From the cell containing the given text, extract its center point as (X, Y) coordinate. 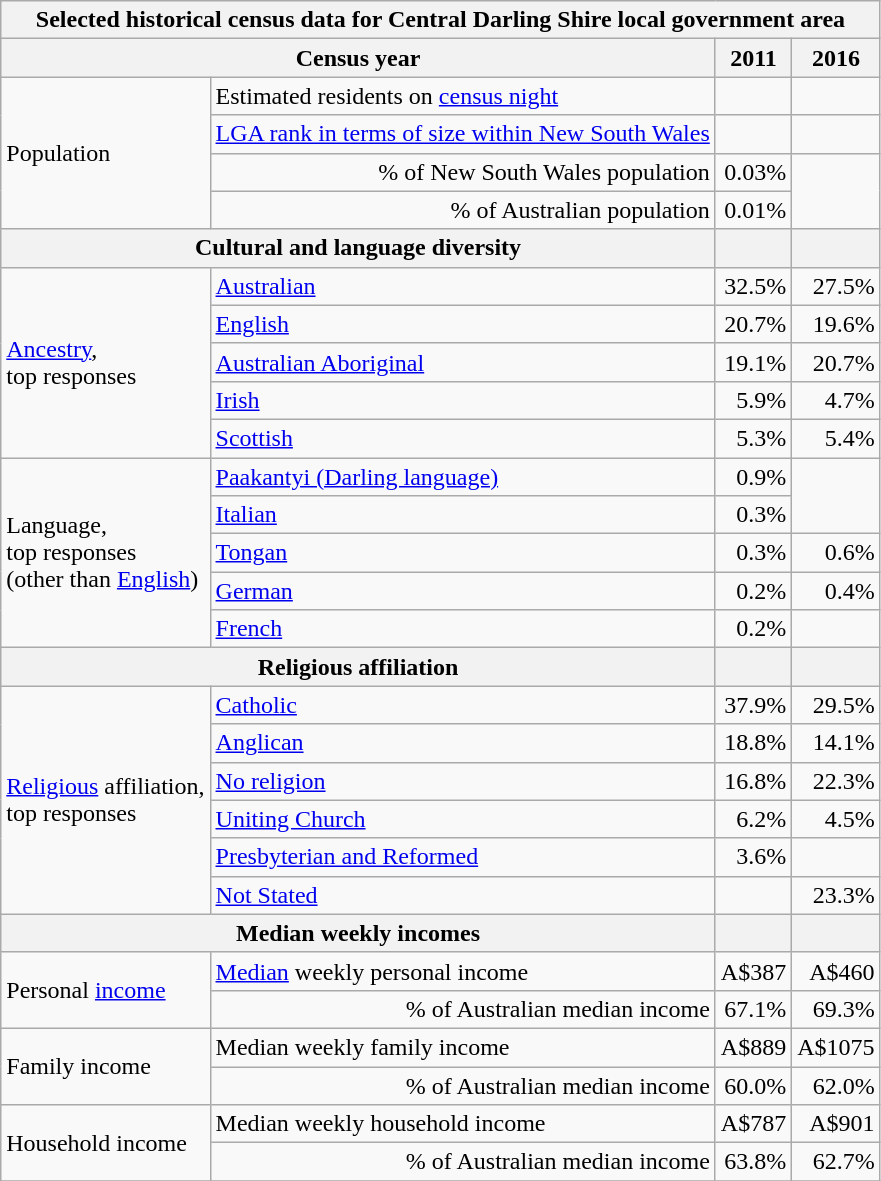
63.8% (753, 1162)
Median weekly family income (462, 1047)
LGA rank in terms of size within New South Wales (462, 134)
67.1% (753, 1009)
37.9% (753, 705)
French (462, 629)
60.0% (753, 1085)
Household income (106, 1143)
A$387 (753, 971)
Not Stated (462, 895)
Paakantyi (Darling language) (462, 477)
14.1% (836, 743)
Scottish (462, 438)
Cultural and language diversity (358, 248)
4.5% (836, 819)
0.9% (753, 477)
0.01% (753, 210)
Catholic (462, 705)
Tongan (462, 553)
Religious affiliation (358, 667)
Median weekly incomes (358, 933)
Australian Aboriginal (462, 362)
27.5% (836, 286)
16.8% (753, 781)
Australian (462, 286)
32.5% (753, 286)
% of New South Wales population (462, 172)
62.7% (836, 1162)
2016 (836, 58)
Census year (358, 58)
Italian (462, 515)
4.7% (836, 400)
0.03% (753, 172)
A$1075 (836, 1047)
Median weekly personal income (462, 971)
A$889 (753, 1047)
Ancestry,top responses (106, 362)
A$460 (836, 971)
Religious affiliation,top responses (106, 800)
3.6% (753, 857)
23.3% (836, 895)
Personal income (106, 990)
Median weekly household income (462, 1124)
German (462, 591)
29.5% (836, 705)
Irish (462, 400)
69.3% (836, 1009)
No religion (462, 781)
Estimated residents on census night (462, 96)
19.1% (753, 362)
19.6% (836, 324)
Family income (106, 1066)
Anglican (462, 743)
5.4% (836, 438)
A$787 (753, 1124)
Selected historical census data for Central Darling Shire local government area (440, 20)
% of Australian population (462, 210)
62.0% (836, 1085)
18.8% (753, 743)
Language,top responses(other than English) (106, 553)
2011 (753, 58)
5.9% (753, 400)
Presbyterian and Reformed (462, 857)
Uniting Church (462, 819)
0.4% (836, 591)
22.3% (836, 781)
5.3% (753, 438)
English (462, 324)
Population (106, 153)
0.6% (836, 553)
6.2% (753, 819)
A$901 (836, 1124)
